Return the (X, Y) coordinate for the center point of the cell that contains the specified text.  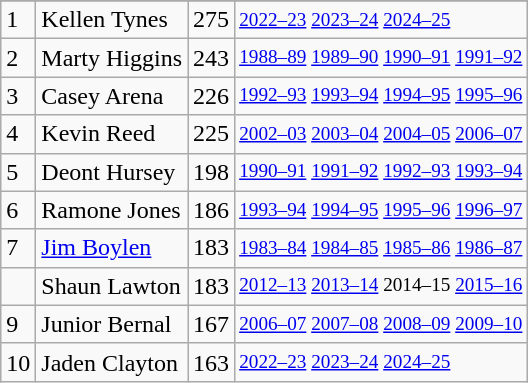
Casey Arena (112, 96)
5 (18, 172)
Shaun Lawton (112, 286)
275 (212, 20)
2012–13 2013–14 2014–15 2015–16 (381, 286)
Marty Higgins (112, 58)
6 (18, 210)
1992–93 1993–94 1994–95 1995–96 (381, 96)
Kellen Tynes (112, 20)
Ramone Jones (112, 210)
3 (18, 96)
1993–94 1994–95 1995–96 1996–97 (381, 210)
243 (212, 58)
1990–91 1991–92 1992–93 1993–94 (381, 172)
167 (212, 324)
1 (18, 20)
2006–07 2007–08 2008–09 2009–10 (381, 324)
Jaden Clayton (112, 362)
226 (212, 96)
2002–03 2003–04 2004–05 2006–07 (381, 134)
163 (212, 362)
Deont Hursey (112, 172)
9 (18, 324)
1988–89 1989–90 1990–91 1991–92 (381, 58)
4 (18, 134)
10 (18, 362)
Jim Boylen (112, 248)
198 (212, 172)
186 (212, 210)
7 (18, 248)
225 (212, 134)
Junior Bernal (112, 324)
Kevin Reed (112, 134)
2 (18, 58)
1983–84 1984–85 1985–86 1986–87 (381, 248)
